Return the [x, y] coordinate for the center point of the cell that contains the specified text.  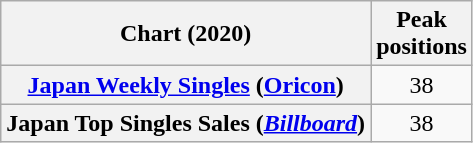
Japan Top Singles Sales (Billboard) [186, 123]
Chart (2020) [186, 34]
Peakpositions [422, 34]
Japan Weekly Singles (Oricon) [186, 85]
